Determine the [X, Y] coordinate at the center of the cell enclosing the given text.  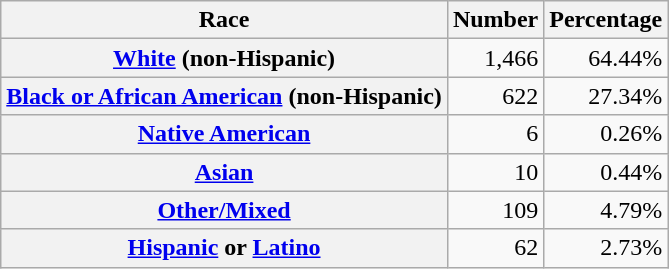
1,466 [495, 58]
0.44% [606, 172]
4.79% [606, 210]
64.44% [606, 58]
White (non-Hispanic) [224, 58]
Other/Mixed [224, 210]
109 [495, 210]
10 [495, 172]
Race [224, 20]
2.73% [606, 248]
27.34% [606, 96]
Hispanic or Latino [224, 248]
622 [495, 96]
Percentage [606, 20]
6 [495, 134]
0.26% [606, 134]
Number [495, 20]
Asian [224, 172]
Native American [224, 134]
Black or African American (non-Hispanic) [224, 96]
62 [495, 248]
